Pinpoint the cell where the given text exists, returning its (X, Y) midpoint coordinate. 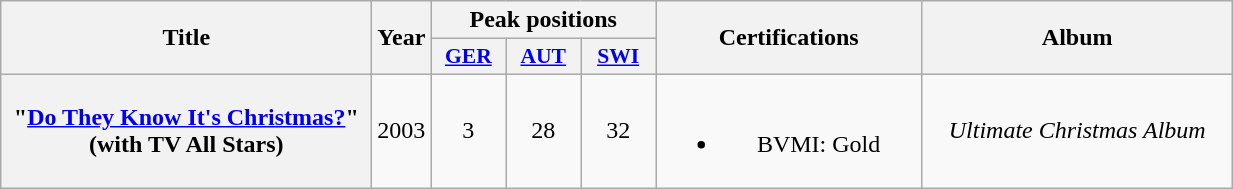
Album (1078, 38)
Title (186, 38)
2003 (402, 130)
3 (468, 130)
GER (468, 57)
BVMI: Gold (789, 130)
28 (544, 130)
AUT (544, 57)
SWI (618, 57)
Year (402, 38)
32 (618, 130)
"Do They Know It's Christmas?" (with TV All Stars) (186, 130)
Ultimate Christmas Album (1078, 130)
Peak positions (544, 20)
Certifications (789, 38)
